Pinpoint the cell where the given text exists, returning its (X, Y) midpoint coordinate. 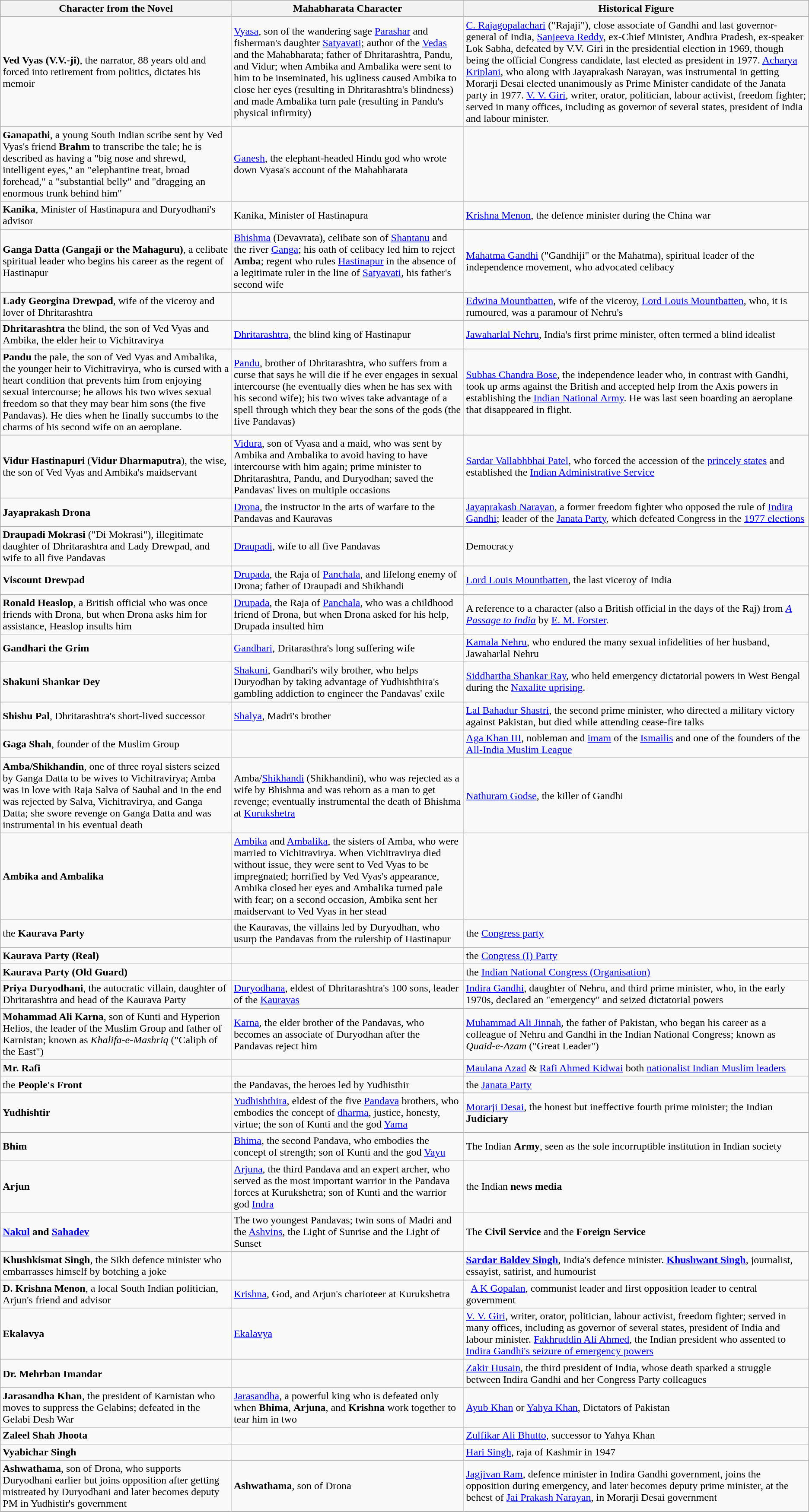
Jayaprakash Drona (116, 512)
Ayub Khan or Yahya Khan, Dictators of Pakistan (636, 1407)
Ganesh, the elephant-headed Hindu god who wrote down Vyasa's account of the Mahabharata (347, 164)
Ashwathama, son of Drona (347, 1486)
Zulfikar Ali Bhutto, successor to Yahya Khan (636, 1436)
Character from the Novel (116, 9)
Drona, the instructor in the arts of warfare to the Pandavas and Kauravas (347, 512)
Jarasandha Khan, the president of Karnistan who moves to suppress the Gelabins; defeated in the Gelabi Desh War (116, 1407)
the Kauravas, the villains led by Duryodhan, who usurp the Pandavas from the rulership of Hastinapur (347, 933)
Morarji Desai, the honest but ineffective fourth prime minister; the Indian Judiciary (636, 1112)
the Janata Party (636, 1084)
Kanika, Minister of Hastinapura (347, 215)
Duryodhana, eldest of Dhritarashtra's 100 sons, leader of the Kauravas (347, 994)
Shalya, Madri's brother (347, 716)
Draupadi Mokrasi ("Di Mokrasi"), illegitimate daughter of Dhritarashtra and Lady Drewpad, and wife to all five Pandavas (116, 546)
Ambika and Ambalika (116, 876)
the Indian news media (636, 1186)
the People's Front (116, 1084)
Jarasandha, a powerful king who is defeated only when Bhima, Arjuna, and Krishna work together to tear him in two (347, 1407)
Shakuni, Gandhari's wily brother, who helps Duryodhan by taking advantage of Yudhishthira's gambling addiction to engineer the Pandavas' exile (347, 682)
Draupadi, wife to all five Pandavas (347, 546)
Democracy (636, 546)
Kanika, Minister of Hastinapura and Duryodhani's advisor (116, 215)
Kaurava Party (Old Guard) (116, 972)
Lal Bahadur Shastri, the second prime minister, who directed a military victory against Pakistan, but died while attending cease-fire talks (636, 716)
Vidur Hastinapuri (Vidur Dharmaputra), the wise, the son of Ved Vyas and Ambika's maidservant (116, 467)
Mahatma Gandhi ("Gandhiji" or the Mahatma), spiritual leader of the independence movement, who advocated celibacy (636, 261)
Indira Gandhi, daughter of Nehru, and third prime minister, who, in the early 1970s, declared an "emergency" and seized dictatorial powers (636, 994)
Nathuram Godse, the killer of Gandhi (636, 796)
Lady Georgina Drewpad, wife of the viceroy and lover of Dhritarashtra (116, 307)
Krishna Menon, the defence minister during the China war (636, 215)
Mahabharata Character (347, 9)
Hari Singh, raja of Kashmir in 1947 (636, 1452)
Yudhishtir (116, 1112)
Nakul and Sahadev (116, 1232)
Kamala Nehru, who endured the many sexual infidelities of her husband, Jawaharlal Nehru (636, 648)
the Congress (I) Party (636, 956)
Jawaharlal Nehru, India's first prime minister, often termed a blind idealist (636, 334)
Gandhari the Grim (116, 648)
Kaurava Party (Real) (116, 956)
the Kaurava Party (116, 933)
Arjun (116, 1186)
Viscount Drewpad (116, 580)
The two youngest Pandavas; twin sons of Madri and the Ashvins, the Light of Sunrise and the Light of Sunset (347, 1232)
Zakir Husain, the third president of India, whose death sparked a struggle between Indira Gandhi and her Congress Party colleagues (636, 1374)
the Indian National Congress (Organisation) (636, 972)
Aga Khan III, nobleman and imam of the Ismailis and one of the founders of the All-India Muslim League (636, 744)
Dr. Mehrban Imandar (116, 1374)
Historical Figure (636, 9)
Gaga Shah, founder of the Muslim Group (116, 744)
A K Gopalan, communist leader and first opposition leader to central government (636, 1294)
Sardar Baldev Singh, India's defence minister. Khushwant Singh, journalist, essayist, satirist, and humourist (636, 1266)
Siddhartha Shankar Ray, who held emergency dictatorial powers in West Bengal during the Naxalite uprising. (636, 682)
Dhritarashtra, the blind king of Hastinapur (347, 334)
The Indian Army, seen as the sole incorruptible institution in Indian society (636, 1147)
Bhim (116, 1147)
The Civil Service and the Foreign Service (636, 1232)
Shishu Pal, Dhritarashtra's short-lived successor (116, 716)
Zaleel Shah Jhoota (116, 1436)
Drupada, the Raja of Panchala, and lifelong enemy of Drona; father of Draupadi and Shikhandi (347, 580)
D. Krishna Menon, a local South Indian politician, Arjun's friend and advisor (116, 1294)
Gandhari, Dritarasthra's long suffering wife (347, 648)
Vyabichar Singh (116, 1452)
Sardar Vallabhbhai Patel, who forced the accession of the princely states and established the Indian Administrative Service (636, 467)
Maulana Azad & Rafi Ahmed Kidwai both nationalist Indian Muslim leaders (636, 1068)
Drupada, the Raja of Panchala, who was a childhood friend of Drona, but when Drona asked for his help, Drupada insulted him (347, 614)
Dhritarashtra the blind, the son of Ved Vyas and Ambika, the elder heir to Vichitravirya (116, 334)
Ganga Datta (Gangaji or the Mahaguru), a celibate spiritual leader who begins his career as the regent of Hastinapur (116, 261)
Priya Duryodhani, the autocratic villain, daughter of Dhritarashtra and head of the Kaurava Party (116, 994)
Shakuni Shankar Dey (116, 682)
Mr. Rafi (116, 1068)
Krishna, God, and Arjun's charioteer at Kurukshetra (347, 1294)
Ronald Heaslop, a British official who was once friends with Drona, but when Drona asks him for assistance, Heaslop insults him (116, 614)
Edwina Mountbatten, wife of the viceroy, Lord Louis Mountbatten, who, it is rumoured, was a paramour of Nehru's (636, 307)
Ved Vyas (V.V.-ji), the narrator, 88 years old and forced into retirement from politics, dictates his memoir (116, 72)
Karna, the elder brother of the Pandavas, who becomes an associate of Duryodhan after the Pandavas reject him (347, 1034)
the Pandavas, the heroes led by Yudhisthir (347, 1084)
Yudhishthira, eldest of the five Pandava brothers, who embodies the concept of dharma, justice, honesty, virtue; the son of Kunti and the god Yama (347, 1112)
Bhima, the second Pandava, who embodies the concept of strength; son of Kunti and the god Vayu (347, 1147)
the Congress party (636, 933)
Lord Louis Mountbatten, the last viceroy of India (636, 580)
Khushkismat Singh, the Sikh defence minister who embarrasses himself by botching a joke (116, 1266)
A reference to a character (also a British official in the days of the Raj) from A Passage to India by E. M. Forster. (636, 614)
